Pinpoint the cell where the given text exists, returning its [X, Y] midpoint coordinate. 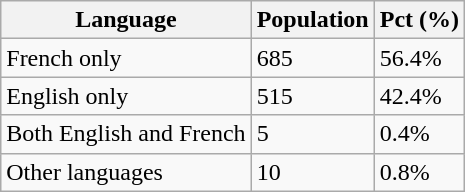
56.4% [419, 58]
Both English and French [126, 134]
Language [126, 20]
Pct (%) [419, 20]
English only [126, 96]
515 [312, 96]
10 [312, 172]
French only [126, 58]
0.8% [419, 172]
0.4% [419, 134]
Other languages [126, 172]
Population [312, 20]
5 [312, 134]
685 [312, 58]
42.4% [419, 96]
